Locate the cell with the specified text and output its [X, Y] center coordinate. 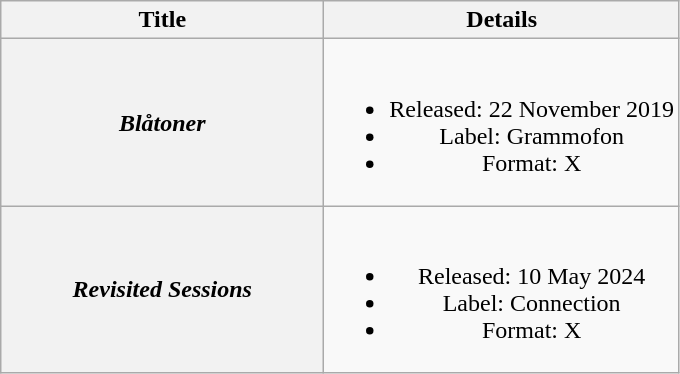
Details [502, 20]
Revisited Sessions [162, 290]
Released: 10 May 2024Label: ConnectionFormat: X [502, 290]
Released: 22 November 2019Label: GrammofonFormat: X [502, 122]
Blåtoner [162, 122]
Title [162, 20]
